Detect which cell encompasses the target text, then output its (X, Y) center coordinate. 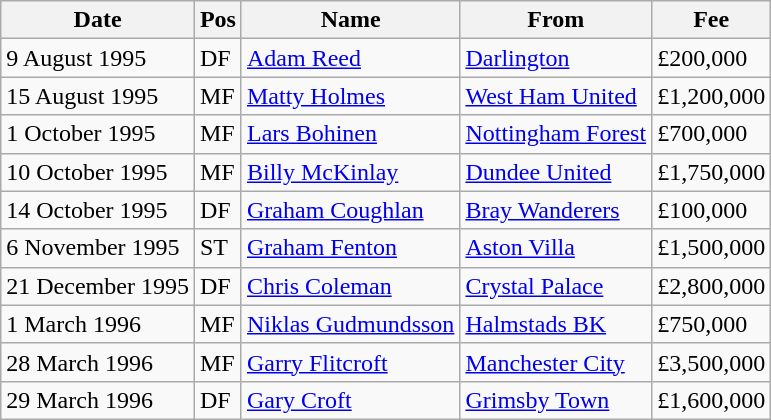
Nottingham Forest (556, 134)
Niklas Gudmundsson (350, 324)
Bray Wanderers (556, 210)
Manchester City (556, 362)
21 December 1995 (98, 286)
Grimsby Town (556, 400)
1 March 1996 (98, 324)
£200,000 (712, 58)
10 October 1995 (98, 172)
Billy McKinlay (350, 172)
Aston Villa (556, 248)
ST (218, 248)
£100,000 (712, 210)
Adam Reed (350, 58)
£1,600,000 (712, 400)
1 October 1995 (98, 134)
Graham Fenton (350, 248)
Chris Coleman (350, 286)
£750,000 (712, 324)
£2,800,000 (712, 286)
£1,200,000 (712, 96)
Graham Coughlan (350, 210)
Dundee United (556, 172)
Name (350, 20)
Halmstads BK (556, 324)
Date (98, 20)
Garry Flitcroft (350, 362)
£1,500,000 (712, 248)
Lars Bohinen (350, 134)
Gary Croft (350, 400)
Crystal Palace (556, 286)
£3,500,000 (712, 362)
£700,000 (712, 134)
29 March 1996 (98, 400)
Pos (218, 20)
28 March 1996 (98, 362)
From (556, 20)
West Ham United (556, 96)
Fee (712, 20)
15 August 1995 (98, 96)
Darlington (556, 58)
14 October 1995 (98, 210)
9 August 1995 (98, 58)
£1,750,000 (712, 172)
6 November 1995 (98, 248)
Matty Holmes (350, 96)
